Scan for the cell matching the given text and deliver its (x, y) coordinate at center. 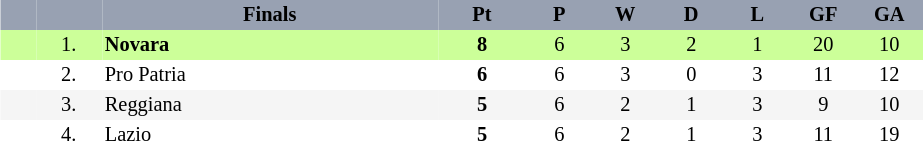
GF (823, 15)
8 (482, 45)
2. (69, 75)
GA (889, 15)
20 (823, 45)
1. (69, 45)
W (625, 15)
Reggiana (270, 105)
D (691, 15)
P (559, 15)
Pro Patria (270, 75)
Lazio (270, 135)
L (757, 15)
Novara (270, 45)
0 (691, 75)
4. (69, 135)
3. (69, 105)
9 (823, 105)
Finals (270, 15)
Pt (482, 15)
19 (889, 135)
12 (889, 75)
